For the text-containing cell, return its midpoint in [x, y] coordinate format. 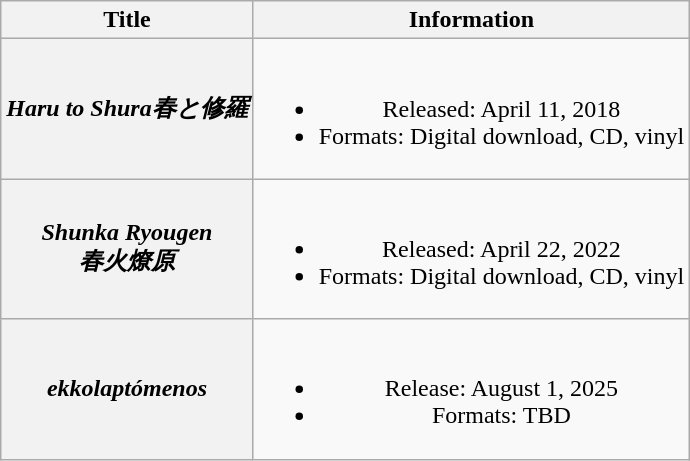
Information [471, 20]
Released: April 11, 2018Formats: Digital download, CD, vinyl [471, 109]
Shunka Ryougen春火燎原 [127, 249]
Haru to Shura春と修羅 [127, 109]
Release: August 1, 2025Formats: TBD [471, 389]
ekkolaptómenos [127, 389]
Title [127, 20]
Released: April 22, 2022Formats: Digital download, CD, vinyl [471, 249]
